Locate the cell with the specified text and output its [X, Y] center coordinate. 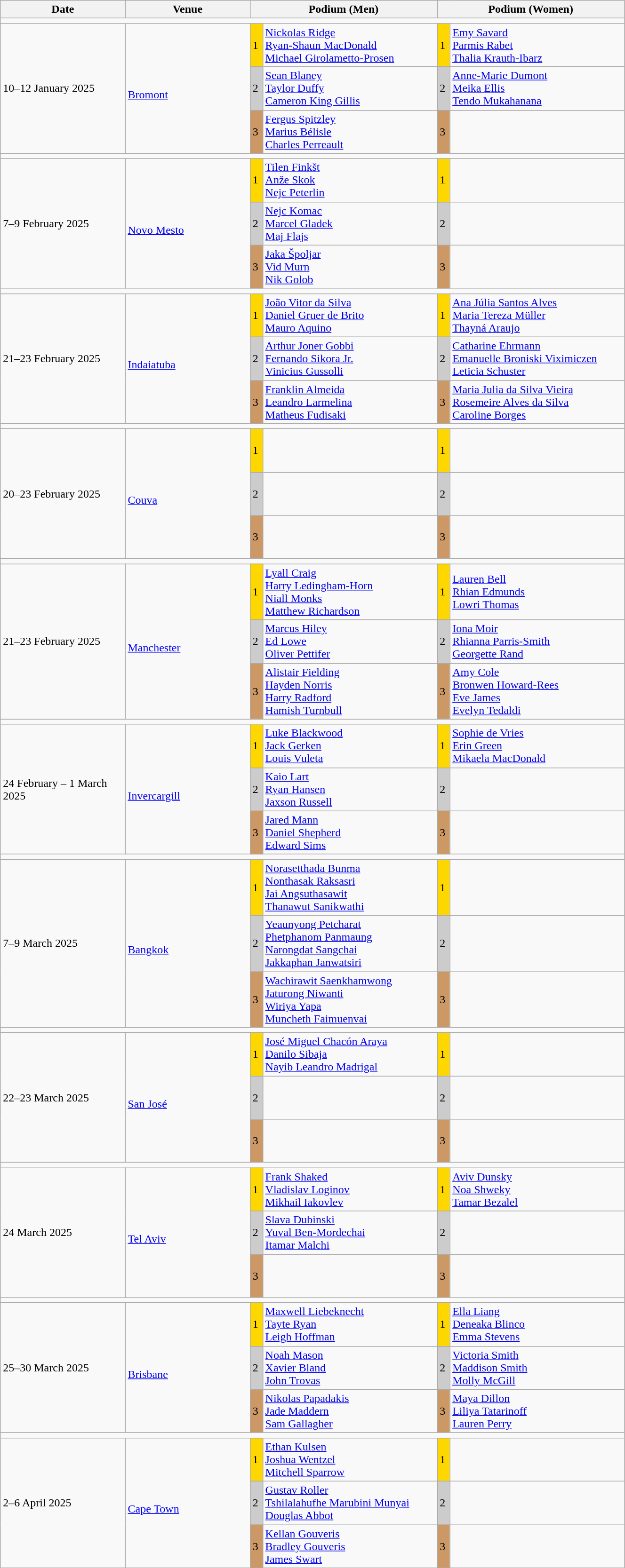
Sophie de VriesErin GreenMikaela MacDonald [537, 746]
Indaiatuba [187, 358]
Norasetthada BunmaNonthasak RaksasriJai AngsuthasawitThanawut Sanikwathi [350, 887]
Tel Aviv [187, 1233]
Fergus SpitzleyMarius BélisleCharles Perreault [350, 132]
Brisbane [187, 1368]
Victoria SmithMaddison SmithMolly McGill [537, 1368]
Sean BlaneyTaylor DuffyCameron King Gillis [350, 88]
24 February – 1 March 2025 [63, 789]
San José [187, 1098]
Kellan GouverisBradley GouverisJames Swart [350, 1546]
Amy ColeBronwen Howard-ReesEve JamesEvelyn Tedaldi [537, 691]
Anne-Marie DumontMeika EllisTendo Mukahanana [537, 88]
Gustav RollerTshilalahufhe Marubini MunyaiDouglas Abbot [350, 1503]
Invercargill [187, 789]
Marcus HileyEd LoweOliver Pettifer [350, 641]
25–30 March 2025 [63, 1368]
24 March 2025 [63, 1233]
Lyall CraigHarry Ledingham-HornNiall MonksMatthew Richardson [350, 592]
Ethan KulsenJoshua WentzelMitchell Sparrow [350, 1459]
Maya DillonLiliya TatarinoffLauren Perry [537, 1411]
Noah MasonXavier BlandJohn Trovas [350, 1368]
José Miguel Chacón ArayaDanilo SibajaNayib Leandro Madrigal [350, 1054]
Tilen FinkštAnže SkokNejc Peterlin [350, 180]
Nikolas PapadakisJade MaddernSam Gallagher [350, 1411]
Wachirawit SaenkhamwongJaturong NiwantiWiriya YapaMuncheth Faimuenvai [350, 1000]
Luke BlackwoodJack GerkenLouis Vuleta [350, 746]
Yeaunyong PetcharatPhetphanom PanmaungNarongdat SangchaiJakkaphan Janwatsiri [350, 943]
22–23 March 2025 [63, 1098]
Nejc KomacMarcel GladekMaj Flajs [350, 223]
Ella LiangDeneaka BlincoEmma Stevens [537, 1324]
Iona MoirRhianna Parris-SmithGeorgette Rand [537, 641]
Bangkok [187, 943]
7–9 March 2025 [63, 943]
2–6 April 2025 [63, 1503]
João Vitor da SilvaDaniel Gruer de BritoMauro Aquino [350, 315]
Manchester [187, 641]
Nickolas RidgeRyan-Shaun MacDonaldMichael Girolametto-Prosen [350, 45]
Ana Júlia Santos AlvesMaria Tereza MüllerThayná Araujo [537, 315]
Novo Mesto [187, 223]
Franklin AlmeidaLeandro LarmelinaMatheus Fudisaki [350, 402]
Kaio LartRyan HansenJaxson Russell [350, 789]
7–9 February 2025 [63, 223]
Frank ShakedVladislav LoginovMikhail Iakovlev [350, 1189]
10–12 January 2025 [63, 88]
Emy SavardParmis RabetThalia Krauth-Ibarz [537, 45]
Catharine EhrmannEmanuelle Broniski ViximiczenLeticia Schuster [537, 358]
Maxwell LiebeknechtTayte RyanLeigh Hoffman [350, 1324]
Alistair FieldingHayden NorrisHarry RadfordHamish Turnbull [350, 691]
Jared MannDaniel ShepherdEdward Sims [350, 832]
Date [63, 9]
Podium (Men) [344, 9]
Maria Julia da Silva VieiraRosemeire Alves da SilvaCaroline Borges [537, 402]
Couva [187, 494]
20–23 February 2025 [63, 494]
Bromont [187, 88]
Venue [187, 9]
Jaka ŠpoljarVid MurnNik Golob [350, 267]
Slava DubinskiYuval Ben-MordechaiItamar Malchi [350, 1233]
Lauren BellRhian EdmundsLowri Thomas [537, 592]
Podium (Women) [531, 9]
Arthur Joner GobbiFernando Sikora Jr.Vinicius Gussolli [350, 358]
Aviv DunskyNoa ShwekyTamar Bezalel [537, 1189]
Cape Town [187, 1503]
